Scan for the cell matching the given text and deliver its [X, Y] coordinate at center. 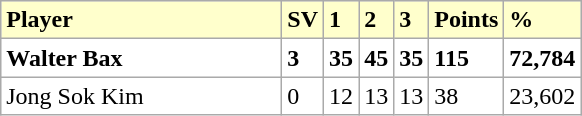
2 [376, 20]
38 [466, 96]
12 [342, 96]
Walter Bax [142, 58]
45 [376, 58]
1 [342, 20]
Player [142, 20]
SV [303, 20]
72,784 [542, 58]
115 [466, 58]
0 [303, 96]
Points [466, 20]
% [542, 20]
Jong Sok Kim [142, 96]
23,602 [542, 96]
